Return the [X, Y] coordinate for the center point of the cell that contains the specified text.  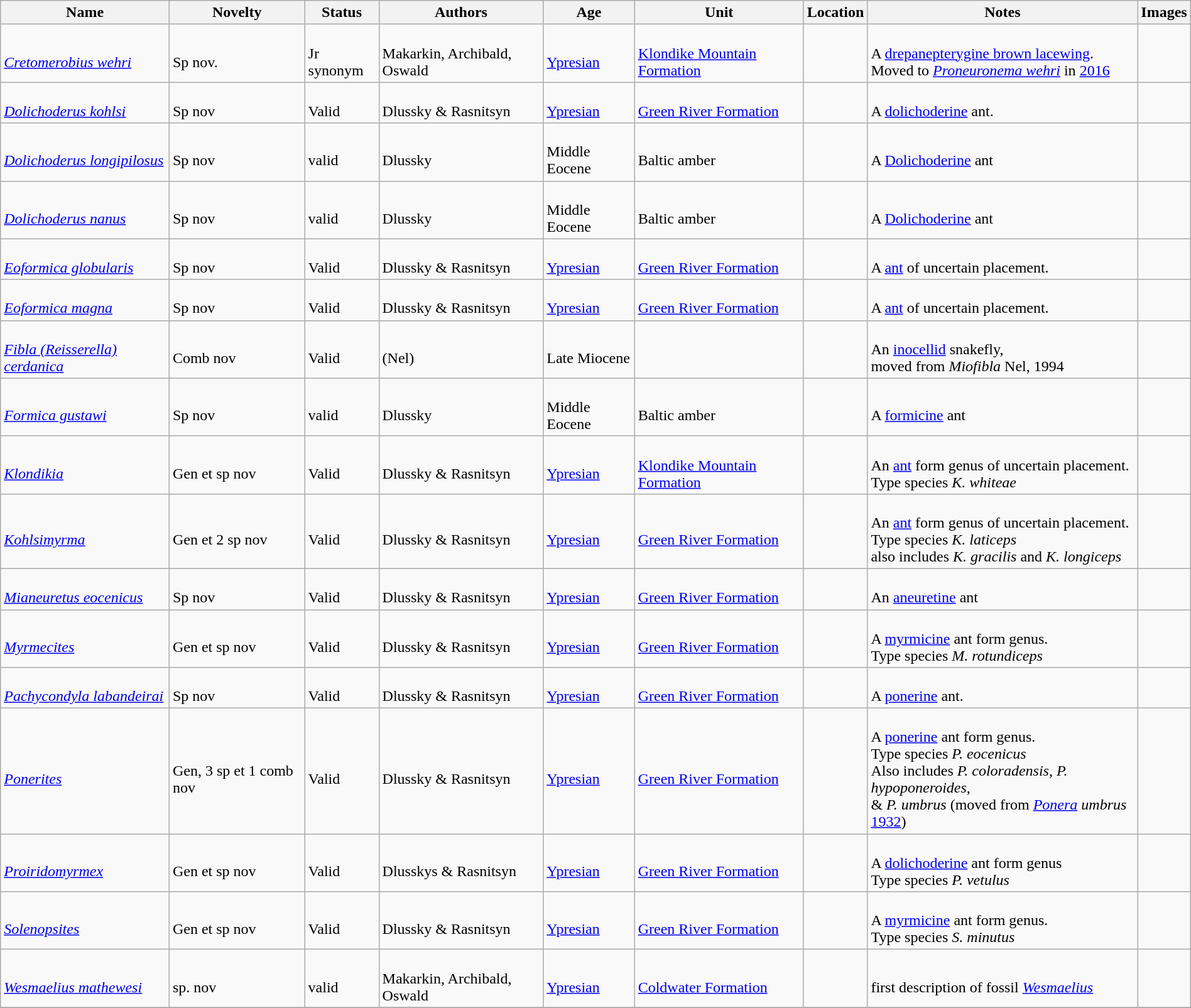
Eoformica globularis [85, 259]
A drepanepterygine brown lacewing. Moved to Proneuronema wehri in 2016 [1003, 53]
Eoformica magna [85, 300]
Notes [1003, 13]
An ant form genus of uncertain placement.Type species K. laticeps also includes K. gracilis and K. longiceps [1003, 531]
A myrmicine ant form genus.Type species S. minutus [1003, 921]
Dolichoderus nanus [85, 210]
Pachycondyla labandeirai [85, 688]
Klondikia [85, 465]
Mianeuretus eocenicus [85, 589]
Dolichoderus longipilosus [85, 152]
Novelty [237, 13]
Gen, 3 sp et 1 comb nov [237, 771]
Sp nov. [237, 53]
Myrmecites [85, 638]
Age [589, 13]
A ponerine ant. [1003, 688]
Dolichoderus kohlsi [85, 103]
Wesmaelius mathewesi [85, 978]
Gen et 2 sp nov [237, 531]
A dolichoderine ant form genusType species P. vetulus [1003, 863]
Late Miocene [589, 349]
first description of fossil Wesmaelius [1003, 978]
An aneuretine ant [1003, 589]
Kohlsimyrma [85, 531]
Authors [461, 13]
Location [835, 13]
Proiridomyrmex [85, 863]
Ponerites [85, 771]
Name [85, 13]
sp. nov [237, 978]
A dolichoderine ant. [1003, 103]
Jr synonym [342, 53]
Formica gustawi [85, 407]
(Nel) [461, 349]
Images [1164, 13]
Coldwater Formation [719, 978]
An inocellid snakefly, moved from Miofibla Nel, 1994 [1003, 349]
Cretomerobius wehri [85, 53]
A formicine ant [1003, 407]
An ant form genus of uncertain placement.Type species K. whiteae [1003, 465]
A ponerine ant form genus.Type species P. eocenicusAlso includes P. coloradensis, P. hypoponeroides, & P. umbrus (moved from Ponera umbrus 1932) [1003, 771]
Unit [719, 13]
Fibla (Reisserella) cerdanica [85, 349]
A myrmicine ant form genus.Type species M. rotundiceps [1003, 638]
Status [342, 13]
Solenopsites [85, 921]
Comb nov [237, 349]
Dlusskys & Rasnitsyn [461, 863]
